Extract the [x, y] coordinate from the center of the cell holding the provided text.  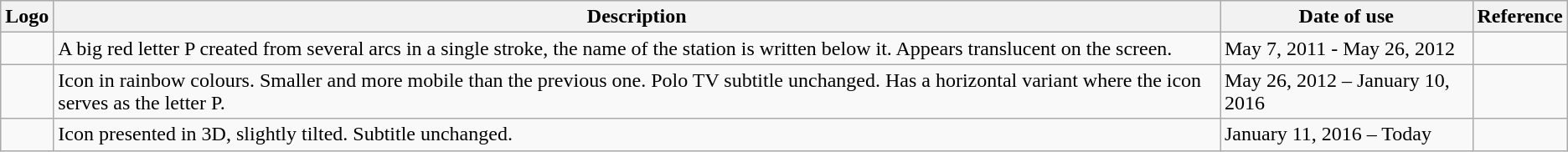
Date of use [1346, 17]
Reference [1519, 17]
A big red letter P created from several arcs in a single stroke, the name of the station is written below it. Appears translucent on the screen. [637, 48]
Icon presented in 3D, slightly tilted. Subtitle unchanged. [637, 134]
January 11, 2016 – Today [1346, 134]
May 26, 2012 – January 10, 2016 [1346, 92]
Description [637, 17]
Logo [27, 17]
May 7, 2011 - May 26, 2012 [1346, 48]
